Return the (X, Y) coordinate for the center point of the cell that contains the specified text.  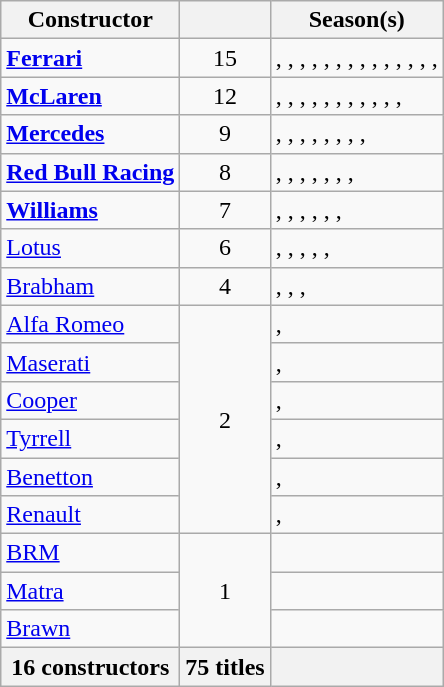
15 (225, 58)
4 (225, 286)
Alfa Romeo (90, 324)
Maserati (90, 362)
8 (225, 172)
, , , , , , , (356, 172)
, , , , , , (356, 210)
Renault (90, 515)
7 (225, 210)
Cooper (90, 400)
6 (225, 248)
Lotus (90, 248)
Tyrrell (90, 438)
9 (225, 134)
Constructor (90, 20)
, , , , , , , , , , , , , , (356, 58)
Red Bull Racing (90, 172)
75 titles (225, 667)
, , , (356, 286)
Williams (90, 210)
Brabham (90, 286)
BRM (90, 553)
2 (225, 419)
McLaren (90, 96)
1 (225, 591)
Matra (90, 591)
Season(s) (356, 20)
Brawn (90, 629)
, , , , , (356, 248)
Benetton (90, 477)
, , , , , , , , (356, 134)
16 constructors (90, 667)
, , , , , , , , , , , (356, 96)
Mercedes (90, 134)
Ferrari (90, 58)
12 (225, 96)
